Locate the cell with the specified text and output its (x, y) center coordinate. 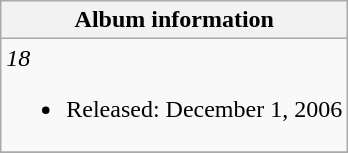
18Released: December 1, 2006 (174, 96)
Album information (174, 20)
